For the text-containing cell, return its midpoint in (X, Y) coordinate format. 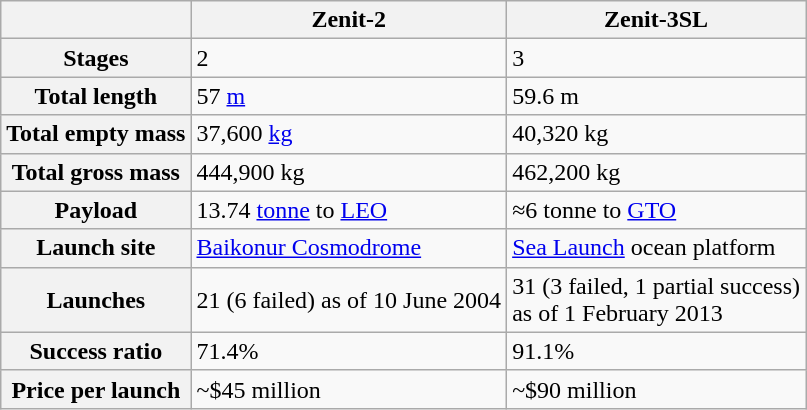
Zenit-3SL (656, 20)
Payload (96, 210)
57 m (349, 96)
Total empty mass (96, 134)
Baikonur Cosmodrome (349, 248)
71.4% (349, 351)
Success ratio (96, 351)
Launch site (96, 248)
37,600 kg (349, 134)
2 (349, 58)
Sea Launch ocean platform (656, 248)
Stages (96, 58)
21 (6 failed) as of 10 June 2004 (349, 300)
59.6 m (656, 96)
≈6 tonne to GTO (656, 210)
Total length (96, 96)
462,200 kg (656, 172)
~$90 million (656, 389)
Price per launch (96, 389)
91.1% (656, 351)
444,900 kg (349, 172)
Zenit-2 (349, 20)
3 (656, 58)
~$45 million (349, 389)
Total gross mass (96, 172)
Launches (96, 300)
31 (3 failed, 1 partial success)as of 1 February 2013 (656, 300)
13.74 tonne to LEO (349, 210)
40,320 kg (656, 134)
